Detect which cell encompasses the target text, then output its (x, y) center coordinate. 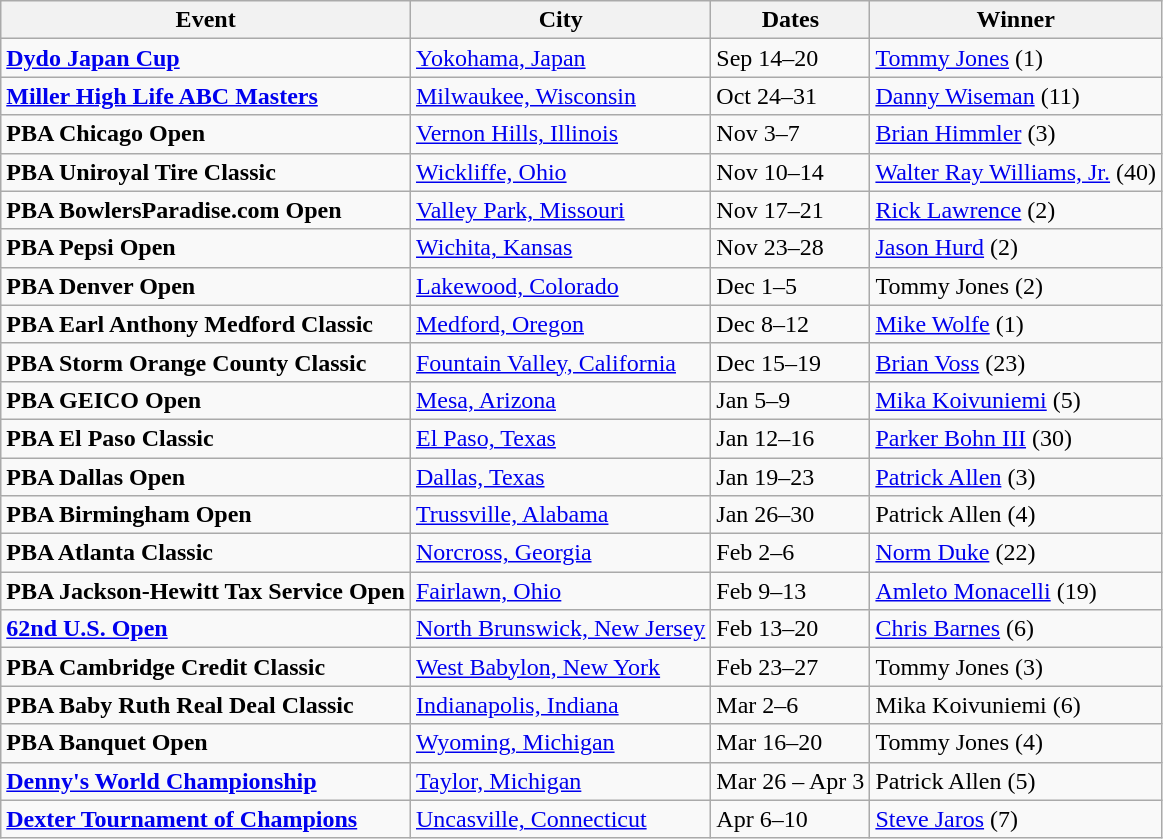
Patrick Allen (5) (1016, 781)
Amleto Monacelli (19) (1016, 591)
Norcross, Georgia (560, 553)
PBA Birmingham Open (206, 515)
Danny Wiseman (11) (1016, 96)
Nov 17–21 (790, 210)
Brian Himmler (3) (1016, 134)
PBA GEICO Open (206, 400)
Mika Koivuniemi (6) (1016, 705)
Wyoming, Michigan (560, 743)
West Babylon, New York (560, 667)
Uncasville, Connecticut (560, 819)
Trussville, Alabama (560, 515)
Chris Barnes (6) (1016, 629)
Tommy Jones (3) (1016, 667)
Vernon Hills, Illinois (560, 134)
Jan 12–16 (790, 438)
PBA BowlersParadise.com Open (206, 210)
PBA Earl Anthony Medford Classic (206, 324)
PBA Baby Ruth Real Deal Classic (206, 705)
Mike Wolfe (1) (1016, 324)
PBA Atlanta Classic (206, 553)
PBA Uniroyal Tire Classic (206, 172)
Patrick Allen (3) (1016, 477)
Feb 23–27 (790, 667)
PBA Storm Orange County Classic (206, 362)
Mar 16–20 (790, 743)
Tommy Jones (4) (1016, 743)
Feb 2–6 (790, 553)
Milwaukee, Wisconsin (560, 96)
Nov 23–28 (790, 248)
Indianapolis, Indiana (560, 705)
Apr 6–10 (790, 819)
Nov 10–14 (790, 172)
Dallas, Texas (560, 477)
Lakewood, Colorado (560, 286)
Tommy Jones (1) (1016, 58)
Walter Ray Williams, Jr. (40) (1016, 172)
Steve Jaros (7) (1016, 819)
City (560, 20)
PBA Jackson-Hewitt Tax Service Open (206, 591)
Mar 2–6 (790, 705)
Parker Bohn III (30) (1016, 438)
PBA Dallas Open (206, 477)
El Paso, Texas (560, 438)
Mika Koivuniemi (5) (1016, 400)
Dydo Japan Cup (206, 58)
Fountain Valley, California (560, 362)
Rick Lawrence (2) (1016, 210)
Feb 13–20 (790, 629)
Taylor, Michigan (560, 781)
Yokohama, Japan (560, 58)
Dec 1–5 (790, 286)
Dec 15–19 (790, 362)
Jason Hurd (2) (1016, 248)
Jan 26–30 (790, 515)
Jan 19–23 (790, 477)
Denny's World Championship (206, 781)
Medford, Oregon (560, 324)
Tommy Jones (2) (1016, 286)
Wickliffe, Ohio (560, 172)
Valley Park, Missouri (560, 210)
PBA El Paso Classic (206, 438)
Dates (790, 20)
Winner (1016, 20)
Oct 24–31 (790, 96)
North Brunswick, New Jersey (560, 629)
Feb 9–13 (790, 591)
Wichita, Kansas (560, 248)
Nov 3–7 (790, 134)
PBA Cambridge Credit Classic (206, 667)
Mar 26 – Apr 3 (790, 781)
Sep 14–20 (790, 58)
PBA Pepsi Open (206, 248)
Miller High Life ABC Masters (206, 96)
PBA Banquet Open (206, 743)
Jan 5–9 (790, 400)
Fairlawn, Ohio (560, 591)
PBA Denver Open (206, 286)
Brian Voss (23) (1016, 362)
62nd U.S. Open (206, 629)
PBA Chicago Open (206, 134)
Event (206, 20)
Patrick Allen (4) (1016, 515)
Norm Duke (22) (1016, 553)
Dec 8–12 (790, 324)
Dexter Tournament of Champions (206, 819)
Mesa, Arizona (560, 400)
